For the text-containing cell, return its midpoint in (X, Y) coordinate format. 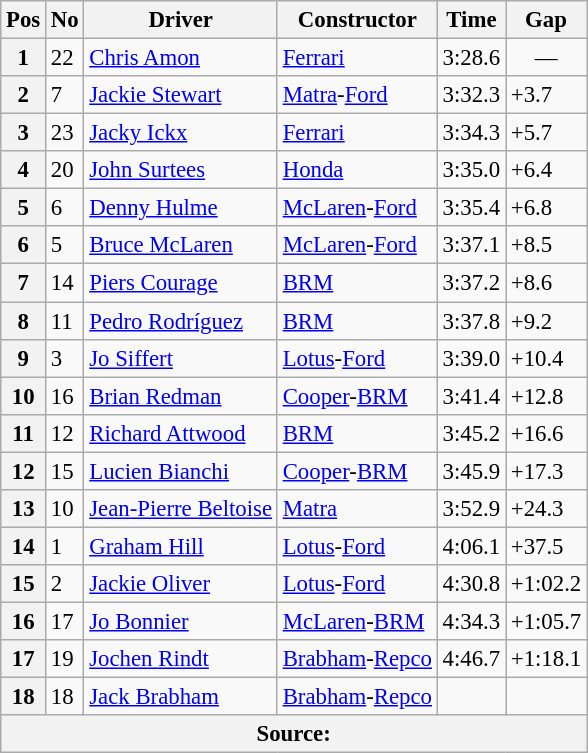
13 (24, 509)
Matra-Ford (357, 95)
+1:18.1 (546, 659)
Lucien Bianchi (180, 471)
Denny Hulme (180, 208)
Gap (546, 20)
— (546, 58)
3:41.4 (471, 396)
8 (24, 321)
Bruce McLaren (180, 245)
22 (65, 58)
3:28.6 (471, 58)
Brian Redman (180, 396)
Graham Hill (180, 546)
Jo Siffert (180, 358)
+8.6 (546, 283)
+6.8 (546, 208)
+12.8 (546, 396)
Honda (357, 170)
Pedro Rodríguez (180, 321)
3:39.0 (471, 358)
Jackie Oliver (180, 584)
John Surtees (180, 170)
+3.7 (546, 95)
Jacky Ickx (180, 133)
McLaren-BRM (357, 621)
4:06.1 (471, 546)
3:37.1 (471, 245)
Jo Bonnier (180, 621)
Constructor (357, 20)
+16.6 (546, 433)
4:34.3 (471, 621)
+17.3 (546, 471)
4:30.8 (471, 584)
+9.2 (546, 321)
Time (471, 20)
3:45.2 (471, 433)
Source: (294, 734)
3:52.9 (471, 509)
20 (65, 170)
Jack Brabham (180, 697)
3:35.0 (471, 170)
3:35.4 (471, 208)
Piers Courage (180, 283)
No (65, 20)
+6.4 (546, 170)
3:37.2 (471, 283)
Matra (357, 509)
4 (24, 170)
+1:05.7 (546, 621)
+5.7 (546, 133)
Pos (24, 20)
4:46.7 (471, 659)
Driver (180, 20)
+37.5 (546, 546)
3:45.9 (471, 471)
3:34.3 (471, 133)
3:37.8 (471, 321)
+24.3 (546, 509)
+10.4 (546, 358)
+1:02.2 (546, 584)
Chris Amon (180, 58)
Richard Attwood (180, 433)
23 (65, 133)
+8.5 (546, 245)
19 (65, 659)
Jean-Pierre Beltoise (180, 509)
Jackie Stewart (180, 95)
9 (24, 358)
Jochen Rindt (180, 659)
3:32.3 (471, 95)
